Search for the cell housing the specified text and yield its (X, Y) center coordinate. 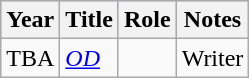
TBA (30, 58)
OD (90, 58)
Year (30, 20)
Notes (212, 20)
Title (90, 20)
Role (147, 20)
Writer (212, 58)
